Return (x, y) of the center of cell containing provided text 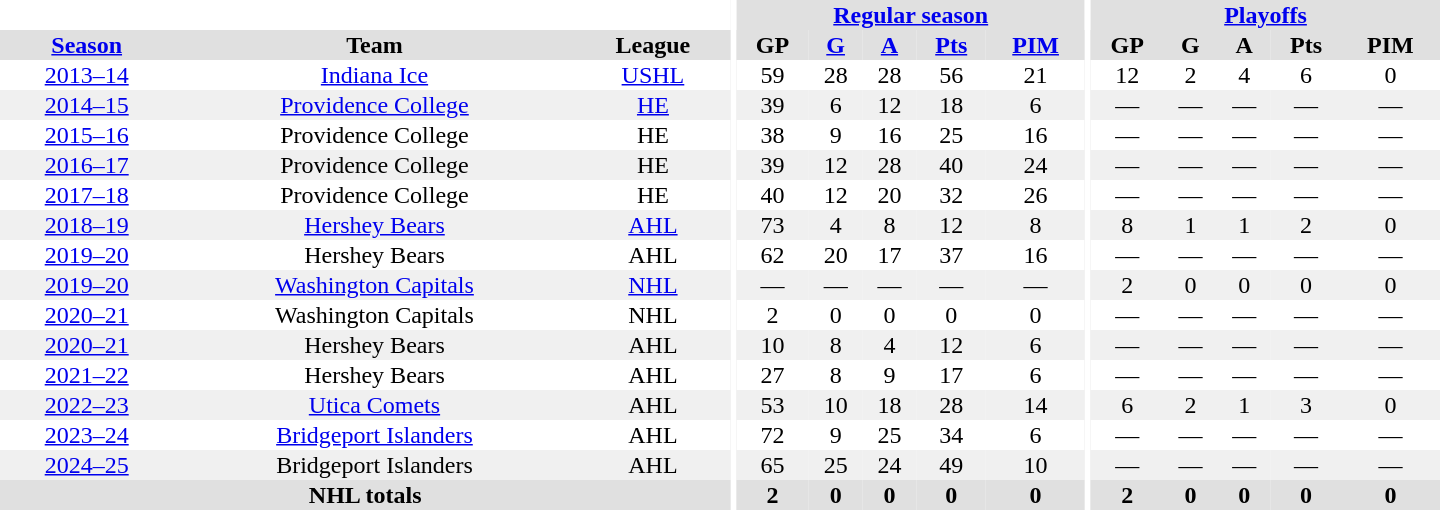
NHL totals (365, 495)
2018–19 (86, 225)
Utica Comets (374, 405)
27 (772, 375)
2021–22 (86, 375)
Team (374, 45)
65 (772, 465)
72 (772, 435)
Indiana Ice (374, 75)
2017–18 (86, 195)
53 (772, 405)
32 (951, 195)
26 (1036, 195)
2022–23 (86, 405)
Regular season (910, 15)
49 (951, 465)
3 (1306, 405)
62 (772, 255)
56 (951, 75)
League (654, 45)
2014–15 (86, 105)
73 (772, 225)
USHL (654, 75)
34 (951, 435)
2015–16 (86, 135)
59 (772, 75)
2024–25 (86, 465)
21 (1036, 75)
Playoffs (1266, 15)
2013–14 (86, 75)
2023–24 (86, 435)
37 (951, 255)
Season (86, 45)
2016–17 (86, 165)
14 (1036, 405)
38 (772, 135)
